Identify which cell holds the provided text, then report its [x, y] central coordinate. 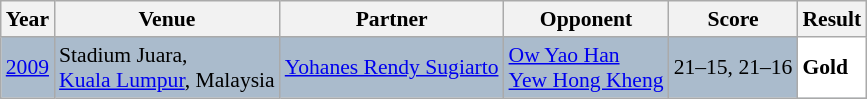
Ow Yao Han Yew Hong Kheng [586, 68]
21–15, 21–16 [734, 68]
Opponent [586, 19]
Score [734, 19]
Result [832, 19]
Yohanes Rendy Sugiarto [392, 68]
Stadium Juara,Kuala Lumpur, Malaysia [167, 68]
Gold [832, 68]
Year [28, 19]
Venue [167, 19]
2009 [28, 68]
Partner [392, 19]
